Search for the cell housing the specified text and yield its [x, y] center coordinate. 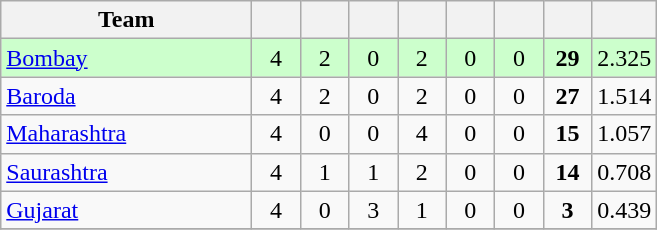
14 [568, 172]
2.325 [624, 58]
1.514 [624, 96]
1.057 [624, 134]
29 [568, 58]
15 [568, 134]
Bombay [126, 58]
0.708 [624, 172]
Team [126, 20]
Saurashtra [126, 172]
27 [568, 96]
Baroda [126, 96]
Gujarat [126, 210]
Maharashtra [126, 134]
0.439 [624, 210]
